Pinpoint the cell where the given text exists, returning its [X, Y] midpoint coordinate. 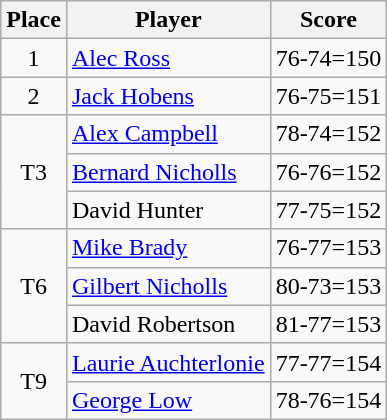
Score [328, 20]
1 [34, 58]
T9 [34, 381]
Bernard Nicholls [168, 172]
T6 [34, 286]
78-74=152 [328, 134]
76-77=153 [328, 248]
Place [34, 20]
T3 [34, 172]
Laurie Auchterlonie [168, 362]
77-77=154 [328, 362]
Gilbert Nicholls [168, 286]
81-77=153 [328, 324]
David Robertson [168, 324]
76-75=151 [328, 96]
2 [34, 96]
Mike Brady [168, 248]
George Low [168, 400]
78-76=154 [328, 400]
76-74=150 [328, 58]
76-76=152 [328, 172]
77-75=152 [328, 210]
David Hunter [168, 210]
80-73=153 [328, 286]
Player [168, 20]
Alex Campbell [168, 134]
Alec Ross [168, 58]
Jack Hobens [168, 96]
